Identify which cell holds the provided text, then report its (X, Y) central coordinate. 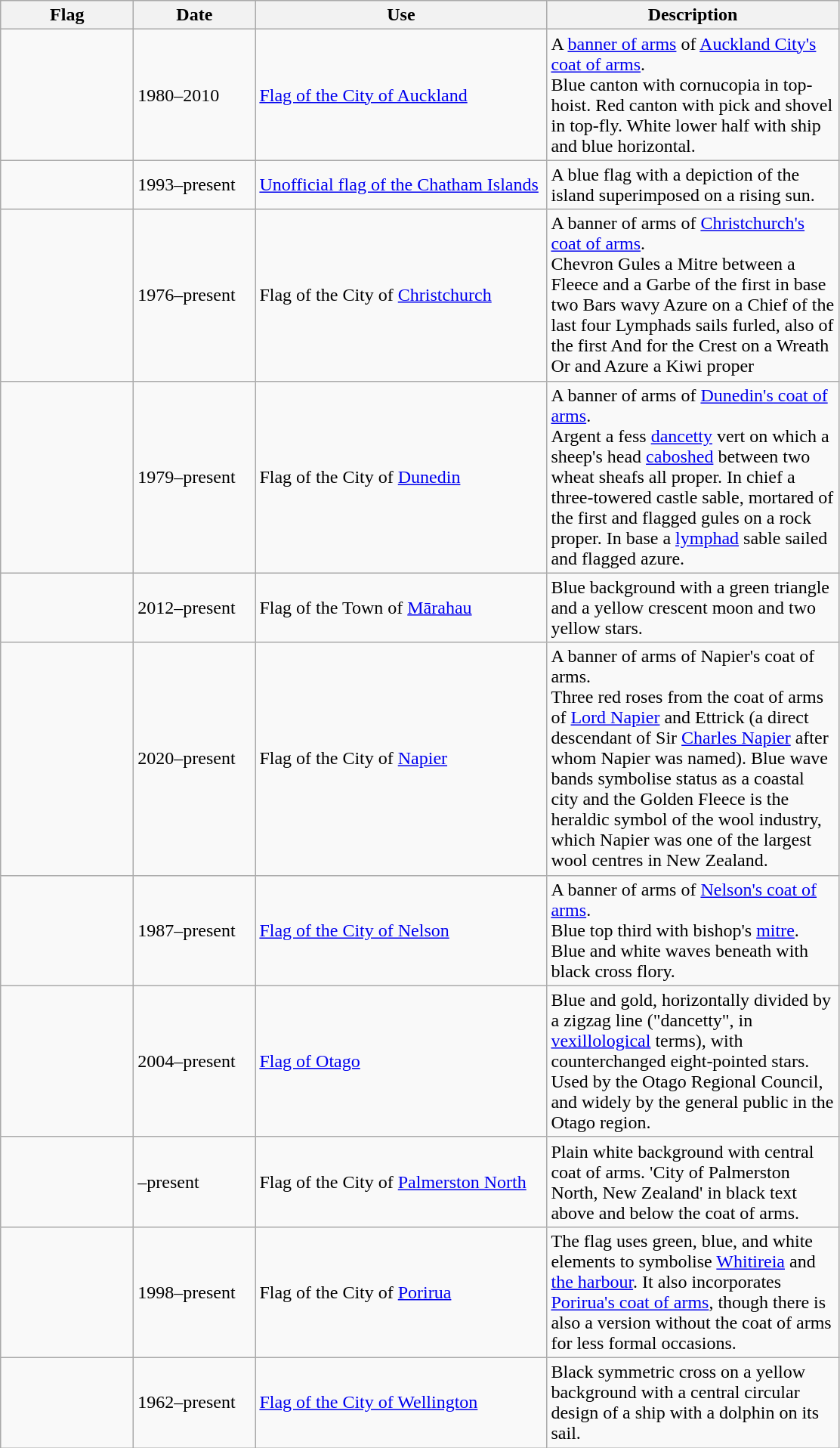
A banner of arms of Nelson's coat of arms.Blue top third with bishop's mitre. Blue and white waves beneath with black cross flory. (693, 930)
Use (401, 15)
1979–present (195, 477)
1980–2010 (195, 95)
Unofficial flag of the Chatham Islands (401, 184)
1993–present (195, 184)
Date (195, 15)
Flag of the City of Porirua (401, 1292)
1987–present (195, 930)
Description (693, 15)
2012–present (195, 608)
Plain white background with central coat of arms. 'City of Palmerston North, New Zealand' in black text above and below the coat of arms. (693, 1182)
Flag of the Town of Mārahau (401, 608)
1998–present (195, 1292)
Flag of the City of Napier (401, 759)
Flag of the City of Palmerston North (401, 1182)
Flag of the City of Auckland (401, 95)
1962–present (195, 1403)
2020–present (195, 759)
–present (195, 1182)
Flag of the City of Wellington (401, 1403)
1976–present (195, 295)
Flag of the City of Christchurch (401, 295)
Flag (67, 15)
2004–present (195, 1061)
A blue flag with a depiction of the island superimposed on a rising sun. (693, 184)
Flag of the City of Nelson (401, 930)
Flag of the City of Dunedin (401, 477)
Blue background with a green triangle and a yellow crescent moon and two yellow stars. (693, 608)
Flag of Otago (401, 1061)
Black symmetric cross on a yellow background with a central circular design of a ship with a dolphin on its sail. (693, 1403)
